Extract the (x, y) coordinate from the center of the cell holding the provided text.  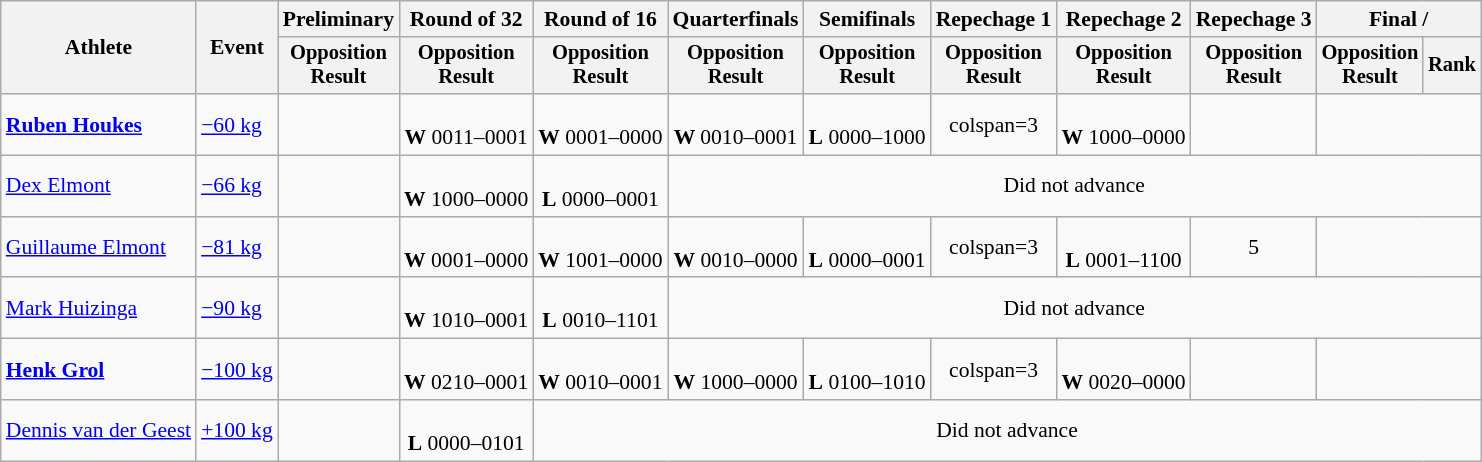
−81 kg (237, 248)
Round of 32 (466, 19)
Mark Huizinga (98, 308)
Athlete (98, 48)
Dex Elmont (98, 186)
W 0010–0000 (736, 248)
W 0020–0000 (1123, 370)
Dennis van der Geest (98, 430)
Round of 16 (600, 19)
Henk Grol (98, 370)
Semifinals (868, 19)
L 0100–1010 (868, 370)
Quarterfinals (736, 19)
L 0000–1000 (868, 124)
W 1001–0000 (600, 248)
−100 kg (237, 370)
+100 kg (237, 430)
Repechage 2 (1123, 19)
−66 kg (237, 186)
Rank (1452, 66)
Repechage 3 (1254, 19)
L 0001–1100 (1123, 248)
Event (237, 48)
−60 kg (237, 124)
W 1010–0001 (466, 308)
Preliminary (338, 19)
W 0011–0001 (466, 124)
Final / (1399, 19)
Ruben Houkes (98, 124)
W 0210–0001 (466, 370)
L 0010–1101 (600, 308)
Guillaume Elmont (98, 248)
Repechage 1 (994, 19)
L 0000–0101 (466, 430)
−90 kg (237, 308)
5 (1254, 248)
